Search for the cell housing the specified text and yield its [x, y] center coordinate. 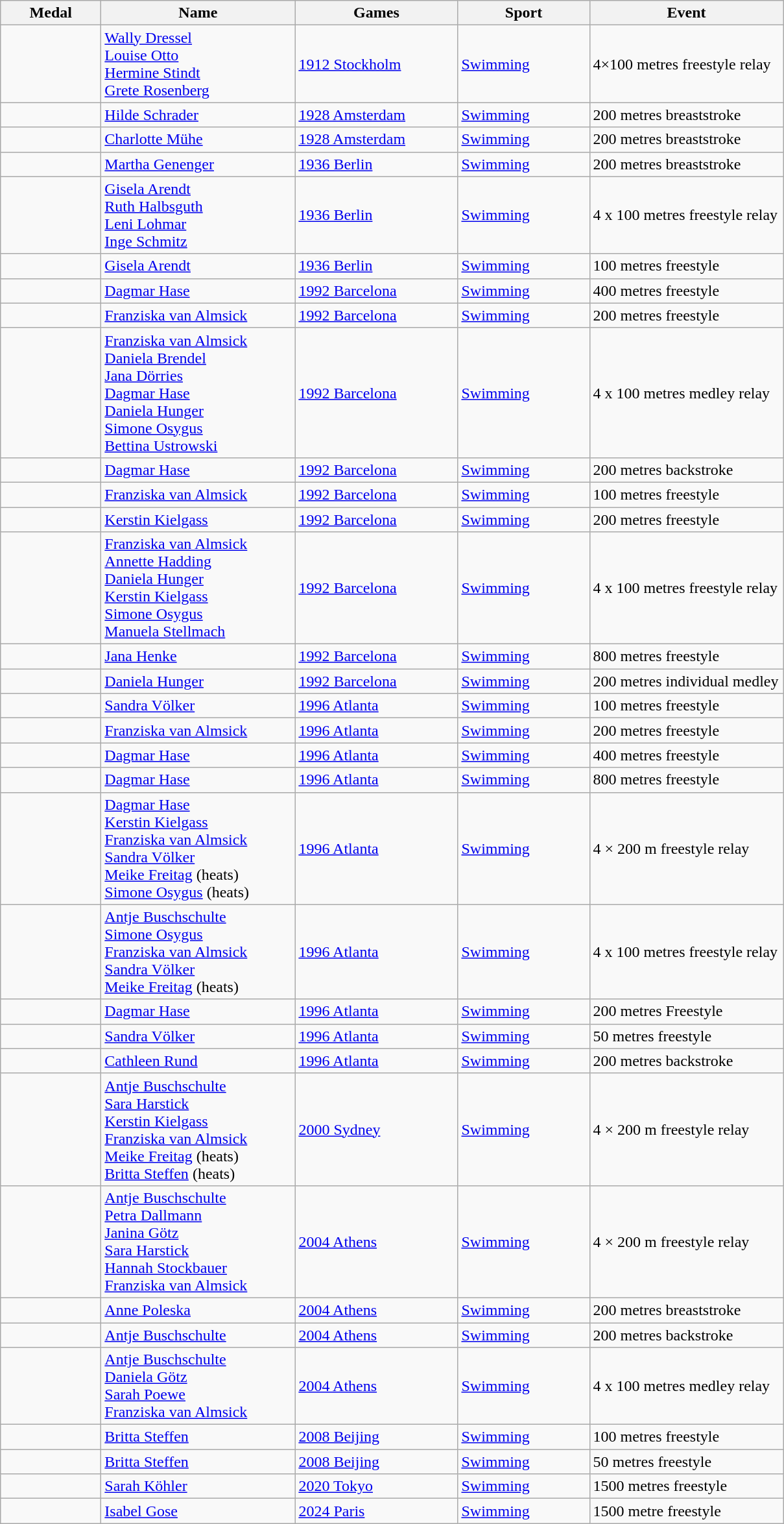
Antje BuschschulteSimone OsygusFranziska van AlmsickSandra VölkerMeike Freitag (heats) [198, 952]
Name [198, 13]
Sport [524, 13]
1912 Stockholm [376, 64]
Isabel Gose [198, 1511]
Antje BuschschulteDaniela GötzSarah PoeweFranziska van Almsick [198, 1386]
Sarah Köhler [198, 1486]
Games [376, 13]
200 metres Freestyle [686, 1011]
Gisela ArendtRuth HalbsguthLeni LohmarInge Schmitz [198, 215]
Martha Genenger [198, 164]
1500 metres freestyle [686, 1486]
Event [686, 13]
2000 Sydney [376, 1129]
Antje BuschschultePetra DallmannJanina GötzSara HarstickHannah StockbauerFranziska van Almsick [198, 1242]
Franziska van AlmsickAnnette HaddingDaniela HungerKerstin KielgassSimone OsygusManuela Stellmach [198, 588]
Charlotte Mühe [198, 139]
Jana Henke [198, 657]
4×100 metres freestyle relay [686, 64]
Antje BuschschulteSara HarstickKerstin KielgassFranziska van AlmsickMeike Freitag (heats)Britta Steffen (heats) [198, 1129]
Daniela Hunger [198, 681]
2020 Tokyo [376, 1486]
Anne Poleska [198, 1310]
Kerstin Kielgass [198, 520]
Wally DresselLouise OttoHermine StindtGrete Rosenberg [198, 64]
Franziska van AlmsickDaniela BrendelJana DörriesDagmar HaseDaniela HungerSimone OsygusBettina Ustrowski [198, 393]
1500 metre freestyle [686, 1511]
Gisela Arendt [198, 266]
Medal [51, 13]
200 metres individual medley [686, 681]
Antje Buschschulte [198, 1335]
Dagmar HaseKerstin KielgassFranziska van AlmsickSandra VölkerMeike Freitag (heats)Simone Osygus (heats) [198, 849]
Cathleen Rund [198, 1061]
2024 Paris [376, 1511]
Hilde Schrader [198, 115]
